Return (X, Y) of the center of cell containing provided text 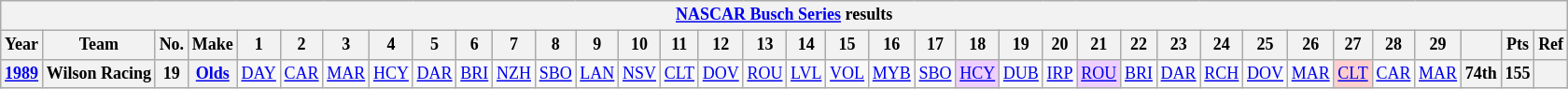
27 (1353, 45)
IRP (1060, 73)
14 (806, 45)
11 (679, 45)
MYB (891, 73)
Team (99, 45)
LVL (806, 73)
22 (1139, 45)
26 (1310, 45)
15 (847, 45)
RCH (1222, 73)
28 (1393, 45)
23 (1178, 45)
74th (1480, 73)
7 (514, 45)
LAN (597, 73)
18 (978, 45)
Make (213, 45)
5 (435, 45)
6 (474, 45)
Ref (1551, 45)
NZH (514, 73)
12 (721, 45)
9 (597, 45)
Year (22, 45)
DUB (1021, 73)
10 (640, 45)
17 (935, 45)
4 (392, 45)
No. (172, 45)
3 (346, 45)
8 (555, 45)
13 (765, 45)
VOL (847, 73)
155 (1518, 73)
Olds (213, 73)
2 (301, 45)
Wilson Racing (99, 73)
25 (1266, 45)
16 (891, 45)
1 (259, 45)
29 (1438, 45)
20 (1060, 45)
DAY (259, 73)
1989 (22, 73)
NASCAR Busch Series results (784, 15)
24 (1222, 45)
21 (1099, 45)
Pts (1518, 45)
NSV (640, 73)
